Capture the cell that displays the provided text and extract its [x, y] central coordinate. 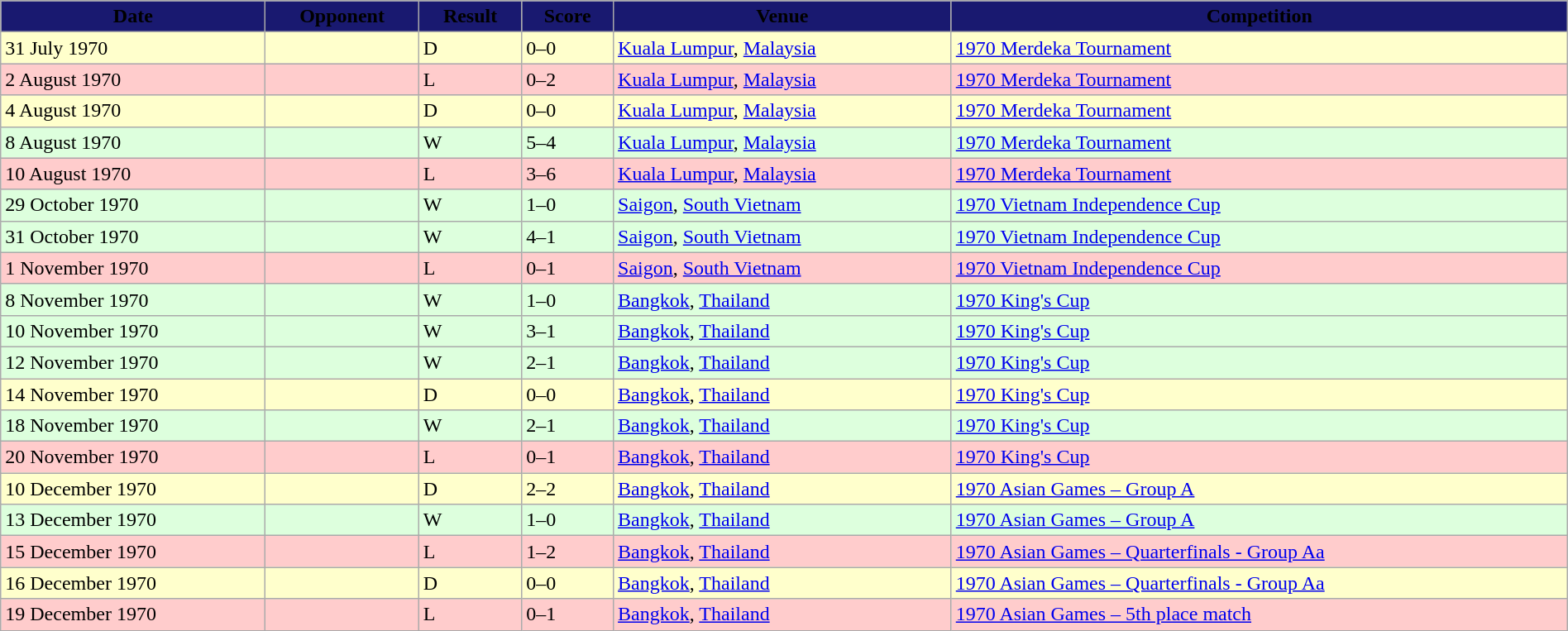
10 August 1970 [133, 174]
15 December 1970 [133, 552]
31 July 1970 [133, 48]
13 December 1970 [133, 520]
4–1 [567, 237]
5–4 [567, 142]
1–2 [567, 552]
Date [133, 17]
2–2 [567, 489]
2 August 1970 [133, 79]
16 December 1970 [133, 583]
Venue [782, 17]
1 November 1970 [133, 268]
Result [470, 17]
Opponent [342, 17]
1970 Asian Games – 5th place match [1259, 614]
31 October 1970 [133, 237]
20 November 1970 [133, 457]
10 November 1970 [133, 331]
3–6 [567, 174]
0–2 [567, 79]
8 August 1970 [133, 142]
3–1 [567, 331]
10 December 1970 [133, 489]
Competition [1259, 17]
19 December 1970 [133, 614]
14 November 1970 [133, 394]
8 November 1970 [133, 299]
4 August 1970 [133, 111]
29 October 1970 [133, 205]
Score [567, 17]
18 November 1970 [133, 426]
12 November 1970 [133, 362]
